Return the [x, y] coordinate for the center point of the cell that contains the specified text.  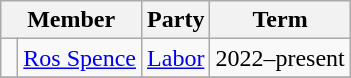
Member [72, 20]
Term [280, 20]
Party [176, 20]
2022–present [280, 58]
Labor [176, 58]
Ros Spence [80, 58]
